Capture the cell that displays the provided text and extract its (x, y) central coordinate. 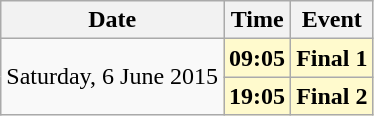
Final 2 (332, 96)
09:05 (258, 58)
19:05 (258, 96)
Time (258, 20)
Saturday, 6 June 2015 (112, 77)
Date (112, 20)
Final 1 (332, 58)
Event (332, 20)
